Search for the cell housing the specified text and yield its [X, Y] center coordinate. 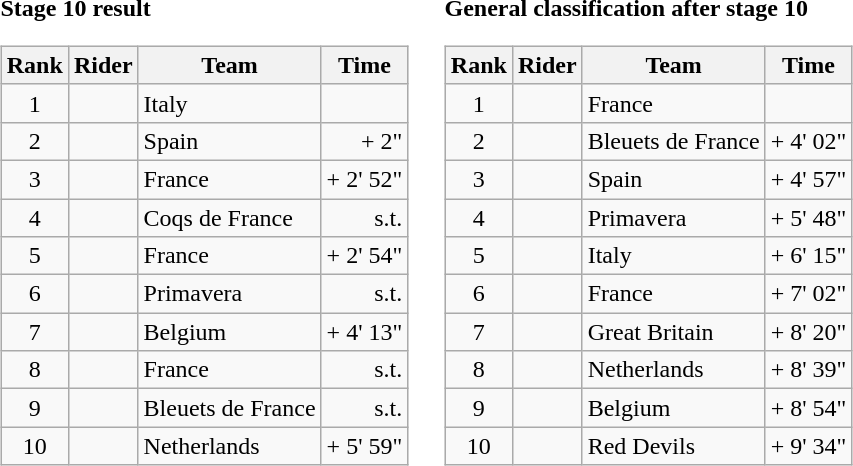
Great Britain [674, 332]
Red Devils [674, 446]
+ 2' 52" [364, 179]
+ 2" [364, 141]
Coqs de France [230, 217]
+ 5' 59" [364, 446]
+ 4' 13" [364, 332]
+ 9' 34" [808, 446]
+ 5' 48" [808, 217]
+ 8' 20" [808, 332]
+ 4' 57" [808, 179]
+ 6' 15" [808, 256]
+ 2' 54" [364, 256]
+ 8' 39" [808, 370]
+ 8' 54" [808, 408]
+ 7' 02" [808, 294]
+ 4' 02" [808, 141]
